Search for the cell housing the specified text and yield its [x, y] center coordinate. 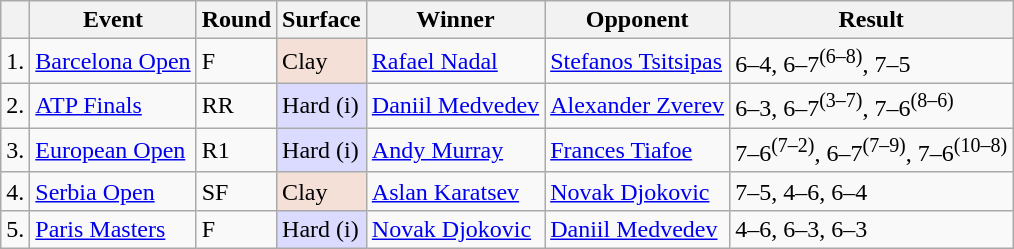
2. [16, 106]
7–5, 4–6, 6–4 [872, 191]
RR [236, 106]
R1 [236, 150]
Stefanos Tsitsipas [638, 62]
Andy Murray [455, 150]
7–6(7–2), 6–7(7–9), 7–6(10–8) [872, 150]
6–4, 6–7(6–8), 7–5 [872, 62]
SF [236, 191]
4. [16, 191]
Serbia Open [113, 191]
6–3, 6–7(3–7), 7–6(8–6) [872, 106]
5. [16, 230]
Rafael Nadal [455, 62]
Winner [455, 20]
Surface [322, 20]
Paris Masters [113, 230]
European Open [113, 150]
Aslan Karatsev [455, 191]
Result [872, 20]
3. [16, 150]
ATP Finals [113, 106]
Frances Tiafoe [638, 150]
Barcelona Open [113, 62]
4–6, 6–3, 6–3 [872, 230]
1. [16, 62]
Event [113, 20]
Round [236, 20]
Opponent [638, 20]
Alexander Zverev [638, 106]
